Scan for the cell matching the given text and deliver its (X, Y) coordinate at center. 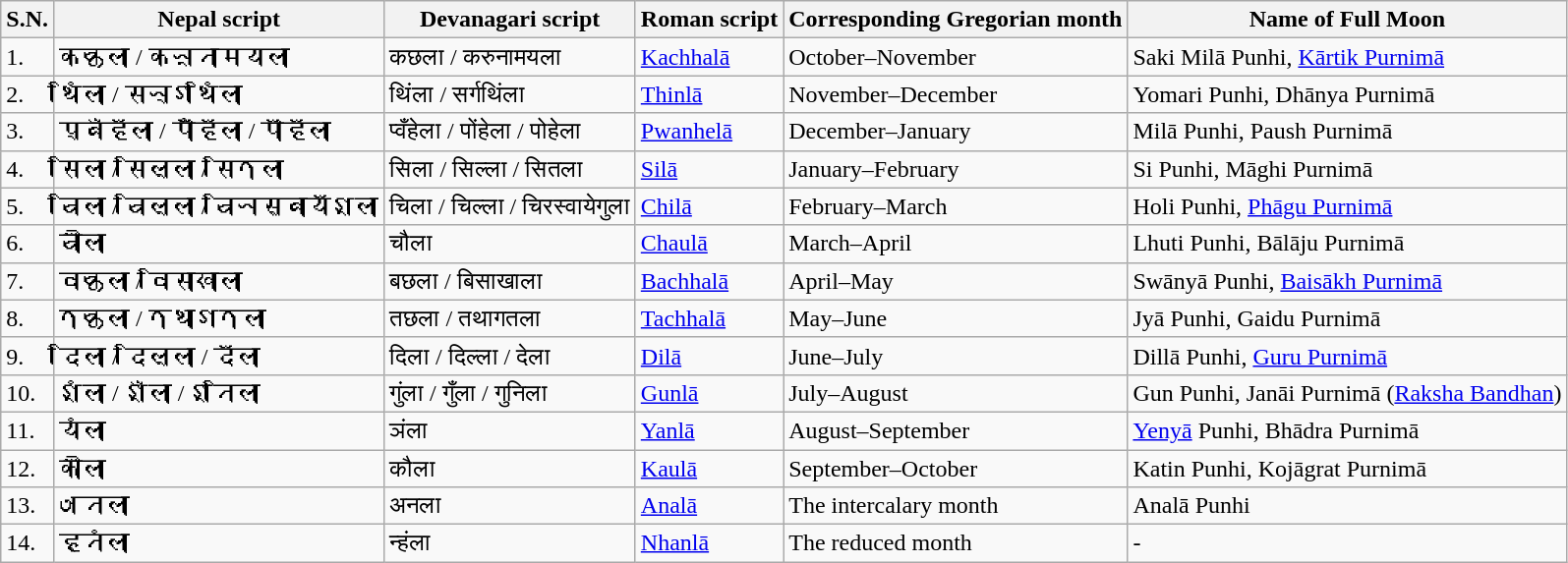
𑐥𑑂𑐰𑑃𑐴𑐾𑐮𑐵 / 𑐥𑑀𑑄𑐴𑐾𑐮𑐵 / 𑐥𑑀𑐴𑐾𑐮𑐵 (218, 132)
Jyā Punhi, Gaidu Purnimā (1347, 318)
January–February (956, 169)
𑐎𑑁𑐮𑐵 (218, 469)
S.N. (28, 20)
Gunlā (709, 393)
2. (28, 94)
Nepal script (218, 20)
Katin Punhi, Kojāgrat Purnimā (1347, 469)
ञंला (509, 430)
कछला / करुनामयला (509, 57)
Silā (709, 169)
The intercalary month (956, 506)
9. (28, 356)
13. (28, 506)
तछला / तथागतला (509, 318)
𑐴𑑂𑐣𑑄𑐮𑐵 (218, 543)
Dillā Punhi, Guru Purnimā (1347, 356)
June–July (956, 356)
April–May (956, 281)
The reduced month (956, 543)
न्हंला (509, 543)
Yomari Punhi, Dhānya Purnimā (1347, 94)
बछला / बिसाखाला (509, 281)
कौला (509, 469)
- (1347, 543)
अनला (509, 506)
Nhanlā (709, 543)
March–April (956, 244)
14. (28, 543)
Tachhalā (709, 318)
Analā (709, 506)
𑐧𑐕𑐮𑐵 / 𑐧𑐶𑐳𑐵𑐏𑐵𑐮𑐵 (218, 281)
𑐠𑐶𑑄𑐮𑐵 / 𑐳𑐬𑑂𑐐𑐠𑐶𑑄𑐮𑐵 (218, 94)
February–March (956, 206)
𑐐𑐸𑑄𑐮𑐵 / 𑐐𑐸𑑃𑐮𑐵 / 𑐐𑐸𑐣𑐶𑐮𑐵 (218, 393)
Analā Punhi (1347, 506)
Pwanhelā (709, 132)
July–August (956, 393)
Thinlā (709, 94)
12. (28, 469)
गुंला / गुँला / गुनिला (509, 393)
Yenyā Punhi, Bhādra Purnimā (1347, 430)
Roman script (709, 20)
𑐀𑐣𑐮𑐵 (218, 506)
Holi Punhi, Phāgu Purnimā (1347, 206)
Dilā (709, 356)
4. (28, 169)
October–November (956, 57)
Chaulā (709, 244)
दिला / दिल्ला / देला (509, 356)
Lhuti Punhi, Bālāju Purnimā (1347, 244)
Corresponding Gregorian month (956, 20)
Yanlā (709, 430)
Milā Punhi, Paush Purnimā (1347, 132)
सिला / सिल्ला / सितला (509, 169)
May–June (956, 318)
7. (28, 281)
11. (28, 430)
Bachhalā (709, 281)
थिंला / सर्गथिंला (509, 94)
Gun Punhi, Janāi Purnimā (Raksha Bandhan) (1347, 393)
𑐫𑑄𑐮𑐵 (218, 430)
𑐎𑐕𑐮𑐵 / 𑐎𑐬𑐸𑐣𑐵𑐩𑐫𑐮𑐵 (218, 57)
10. (28, 393)
Name of Full Moon (1347, 20)
Saki Milā Punhi, Kārtik Purnimā (1347, 57)
3. (28, 132)
चौला (509, 244)
8. (28, 318)
Kaulā (709, 469)
August–September (956, 430)
September–October (956, 469)
𑐔𑐶𑐮𑐵 / 𑐔𑐶𑐮𑑂𑐮𑐵 / 𑐔𑐶𑐬𑐳𑑂𑐰𑐵𑐫𑐾𑐐𑐸𑐮𑐵 (218, 206)
Chilā (709, 206)
𑐳𑐶𑐮𑐵 / 𑐳𑐶𑐮𑑂𑐮𑐵 / 𑐳𑐶𑐟𑐮𑐵 (218, 169)
Kachhalā (709, 57)
Si Punhi, Māghi Purnimā (1347, 169)
Swānyā Punhi, Baisākh Purnimā (1347, 281)
𑐔𑑁𑐮𑐵 (218, 244)
5. (28, 206)
December–January (956, 132)
November–December (956, 94)
1. (28, 57)
6. (28, 244)
𑐟𑐕𑐮𑐵 / 𑐟𑐠𑐵𑐐𑐟𑐮𑐵 (218, 318)
चिला / चिल्ला / चिरस्वायेगुला (509, 206)
Devanagari script (509, 20)
𑐡𑐶𑐮𑐵 / 𑐡𑐶𑐮𑑂𑐮𑐵 / 𑐡𑐾𑐮𑐵 (218, 356)
प्वँहेला / पोंहेला / पोहेला (509, 132)
